Identify which cell holds the provided text, then report its [x, y] central coordinate. 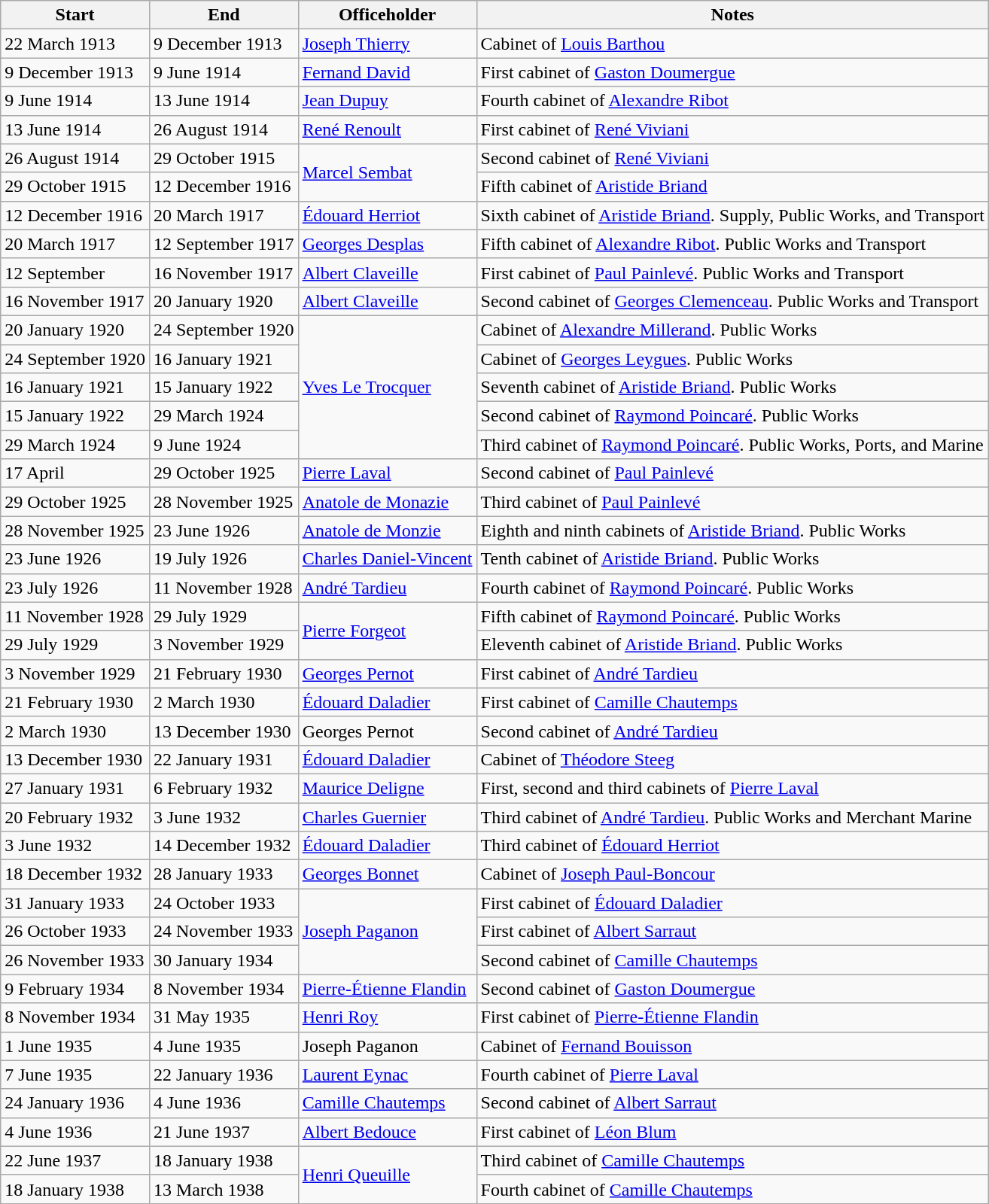
12 September 1917 [224, 244]
Cabinet of Théodore Steeg [732, 759]
Third cabinet of André Tardieu. Public Works and Merchant Marine [732, 816]
Georges Desplas [387, 244]
Laurent Eynac [387, 1075]
Notes [732, 15]
Cabinet of Georges Leygues. Public Works [732, 359]
Fourth cabinet of Pierre Laval [732, 1075]
Camille Chautemps [387, 1103]
First cabinet of Léon Blum [732, 1132]
Second cabinet of René Viviani [732, 158]
Fifth cabinet of Raymond Poincaré. Public Works [732, 616]
Maurice Deligne [387, 788]
End [224, 15]
4 June 1935 [224, 1046]
Charles Guernier [387, 816]
23 July 1926 [75, 588]
Officeholder [387, 15]
Sixth cabinet of Aristide Briand. Supply, Public Works, and Transport [732, 215]
Charles Daniel-Vincent [387, 559]
24 October 1933 [224, 903]
Start [75, 15]
9 June 1924 [224, 445]
Édouard Herriot [387, 215]
Third cabinet of Édouard Herriot [732, 846]
André Tardieu [387, 588]
Anatole de Monazie [387, 502]
Cabinet of Alexandre Millerand. Public Works [732, 330]
Pierre Forgeot [387, 631]
Tenth cabinet of Aristide Briand. Public Works [732, 559]
9 February 1934 [75, 989]
Fourth cabinet of Raymond Poincaré. Public Works [732, 588]
Second cabinet of Gaston Doumergue [732, 989]
Third cabinet of Camille Chautemps [732, 1160]
First cabinet of Pierre-Étienne Flandin [732, 1017]
19 July 1926 [224, 559]
Second cabinet of Camille Chautemps [732, 960]
20 February 1932 [75, 816]
22 March 1913 [75, 44]
First cabinet of André Tardieu [732, 673]
Fernand David [387, 72]
22 June 1937 [75, 1160]
Fifth cabinet of Alexandre Ribot. Public Works and Transport [732, 244]
30 January 1934 [224, 960]
Fifth cabinet of Aristide Briand [732, 187]
Seventh cabinet of Aristide Briand. Public Works [732, 388]
27 January 1931 [75, 788]
Second cabinet of Albert Sarraut [732, 1103]
24 November 1933 [224, 932]
Jean Dupuy [387, 101]
Joseph Thierry [387, 44]
Cabinet of Fernand Bouisson [732, 1046]
6 February 1932 [224, 788]
First, second and third cabinets of Pierre Laval [732, 788]
First cabinet of Gaston Doumergue [732, 72]
31 January 1933 [75, 903]
Albert Bedouce [387, 1132]
Eighth and ninth cabinets of Aristide Briand. Public Works [732, 531]
Second cabinet of Georges Clemenceau. Public Works and Transport [732, 301]
Fourth cabinet of Alexandre Ribot [732, 101]
22 January 1931 [224, 759]
Henri Queuille [387, 1175]
First cabinet of Albert Sarraut [732, 932]
Cabinet of Louis Barthou [732, 44]
26 November 1933 [75, 960]
Henri Roy [387, 1017]
Georges Bonnet [387, 874]
Third cabinet of Paul Painlevé [732, 502]
24 January 1936 [75, 1103]
Fourth cabinet of Camille Chautemps [732, 1189]
Third cabinet of Raymond Poincaré. Public Works, Ports, and Marine [732, 445]
12 September [75, 272]
First cabinet of René Viviani [732, 129]
Pierre Laval [387, 473]
26 October 1933 [75, 932]
7 June 1935 [75, 1075]
First cabinet of Paul Painlevé. Public Works and Transport [732, 272]
First cabinet of Camille Chautemps [732, 702]
17 April [75, 473]
First cabinet of Édouard Daladier [732, 903]
Cabinet of Joseph Paul-Boncour [732, 874]
Anatole de Monzie [387, 531]
Second cabinet of André Tardieu [732, 731]
21 June 1937 [224, 1132]
Pierre-Étienne Flandin [387, 989]
13 March 1938 [224, 1189]
René Renoult [387, 129]
22 January 1936 [224, 1075]
14 December 1932 [224, 846]
Second cabinet of Paul Painlevé [732, 473]
1 June 1935 [75, 1046]
Yves Le Trocquer [387, 387]
28 January 1933 [224, 874]
Second cabinet of Raymond Poincaré. Public Works [732, 416]
Marcel Sembat [387, 172]
18 December 1932 [75, 874]
Eleventh cabinet of Aristide Briand. Public Works [732, 645]
31 May 1935 [224, 1017]
